Detect which cell encompasses the target text, then output its [x, y] center coordinate. 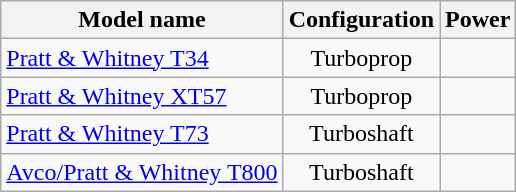
Configuration [361, 20]
Pratt & Whitney XT57 [142, 96]
Model name [142, 20]
Pratt & Whitney T34 [142, 58]
Pratt & Whitney T73 [142, 134]
Avco/Pratt & Whitney T800 [142, 172]
Power [478, 20]
